For the text-containing cell, return its midpoint in [X, Y] coordinate format. 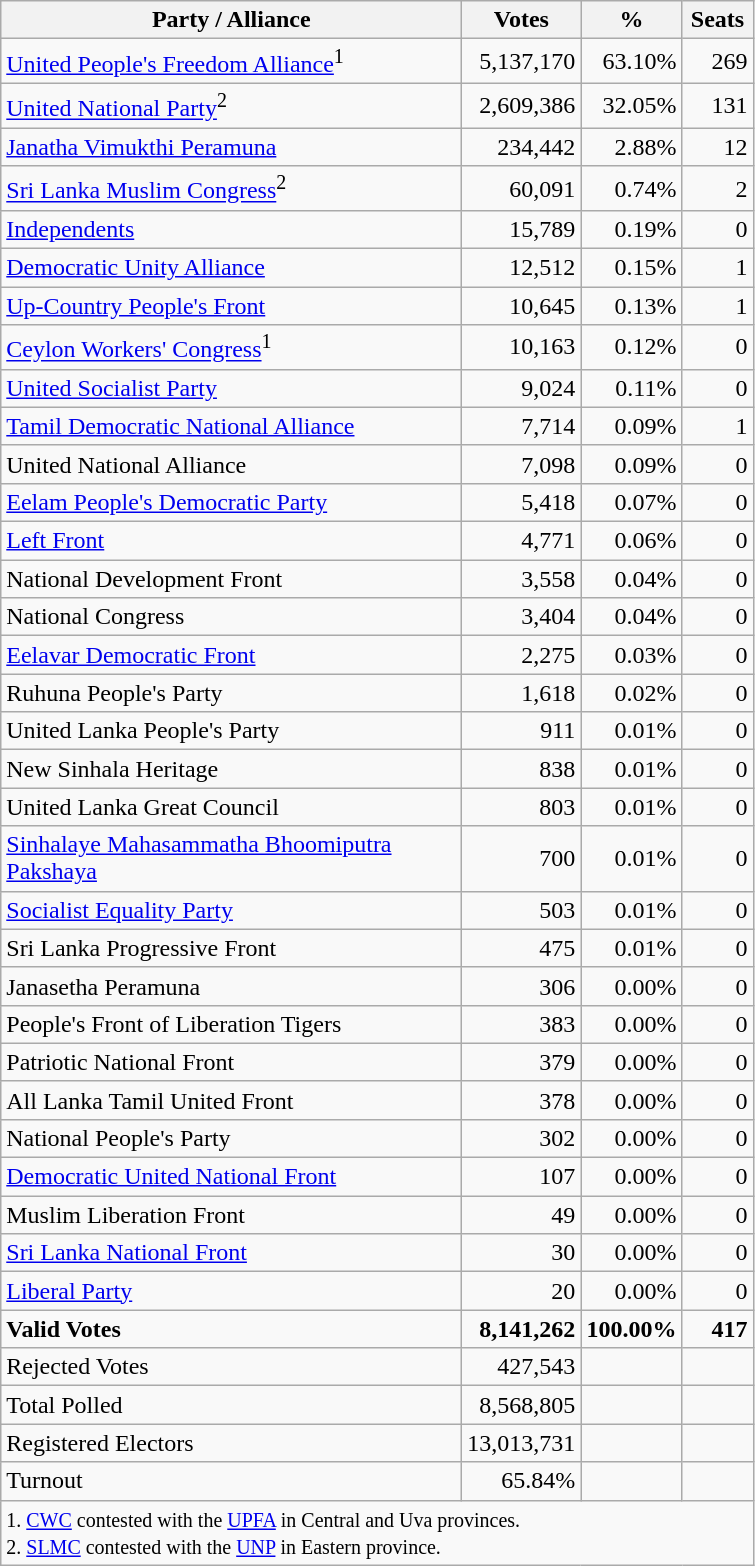
0.02% [632, 693]
20 [522, 1291]
2,275 [522, 655]
7,714 [522, 426]
Socialist Equality Party [232, 910]
503 [522, 910]
Eelavar Democratic Front [232, 655]
803 [522, 807]
Left Front [232, 541]
30 [522, 1253]
8,141,262 [522, 1329]
Valid Votes [232, 1329]
Party / Alliance [232, 20]
32.05% [632, 106]
United National Party2 [232, 106]
Tamil Democratic National Alliance [232, 426]
10,645 [522, 306]
Sinhalaye Mahasammatha Bhoomiputra Pakshaya [232, 858]
Turnout [232, 1481]
911 [522, 731]
Sri Lanka National Front [232, 1253]
Sri Lanka Muslim Congress2 [232, 188]
12 [718, 147]
Total Polled [232, 1405]
United Lanka Great Council [232, 807]
Independents [232, 230]
1,618 [522, 693]
United National Alliance [232, 464]
0.03% [632, 655]
0.12% [632, 348]
Rejected Votes [232, 1367]
0.13% [632, 306]
Registered Electors [232, 1443]
2,609,386 [522, 106]
0.19% [632, 230]
306 [522, 986]
0.11% [632, 388]
3,404 [522, 617]
4,771 [522, 541]
Democratic Unity Alliance [232, 268]
Eelam People's Democratic Party [232, 502]
65.84% [522, 1481]
0.07% [632, 502]
Sri Lanka Progressive Front [232, 948]
5,137,170 [522, 62]
131 [718, 106]
0.15% [632, 268]
Ruhuna People's Party [232, 693]
475 [522, 948]
8,568,805 [522, 1405]
60,091 [522, 188]
13,013,731 [522, 1443]
234,442 [522, 147]
379 [522, 1062]
302 [522, 1138]
383 [522, 1024]
5,418 [522, 502]
15,789 [522, 230]
7,098 [522, 464]
269 [718, 62]
2 [718, 188]
People's Front of Liberation Tigers [232, 1024]
2.88% [632, 147]
63.10% [632, 62]
Ceylon Workers' Congress1 [232, 348]
427,543 [522, 1367]
Democratic United National Front [232, 1177]
National Congress [232, 617]
10,163 [522, 348]
National People's Party [232, 1138]
49 [522, 1215]
9,024 [522, 388]
Patriotic National Front [232, 1062]
United Lanka People's Party [232, 731]
838 [522, 769]
Up-Country People's Front [232, 306]
100.00% [632, 1329]
Votes [522, 20]
Muslim Liberation Front [232, 1215]
% [632, 20]
Liberal Party [232, 1291]
3,558 [522, 579]
0.74% [632, 188]
1. CWC contested with the UPFA in Central and Uva provinces.2. SLMC contested with the UNP in Eastern province. [377, 1532]
107 [522, 1177]
700 [522, 858]
New Sinhala Heritage [232, 769]
378 [522, 1100]
417 [718, 1329]
Janasetha Peramuna [232, 986]
United People's Freedom Alliance1 [232, 62]
0.06% [632, 541]
Janatha Vimukthi Peramuna [232, 147]
12,512 [522, 268]
United Socialist Party [232, 388]
Seats [718, 20]
All Lanka Tamil United Front [232, 1100]
National Development Front [232, 579]
